Provide the (x, y) coordinate of the cell's center where the given text is located.  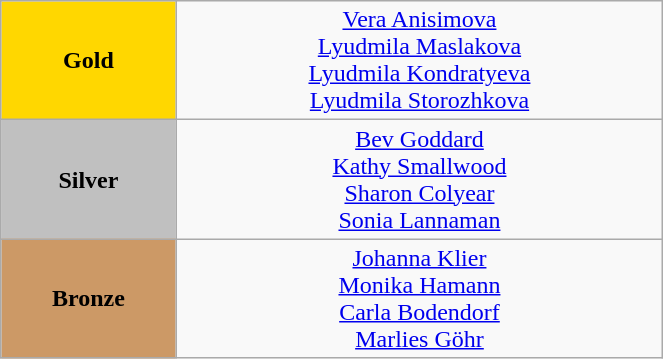
Bev GoddardKathy SmallwoodSharon ColyearSonia Lannaman (420, 180)
Johanna KlierMonika HamannCarla BodendorfMarlies Göhr (420, 298)
Gold (88, 60)
Bronze (88, 298)
Vera AnisimovaLyudmila MaslakovaLyudmila KondratyevaLyudmila Storozhkova (420, 60)
Silver (88, 180)
